Output the (x, y) coordinate of the center of the cell containing the given text.  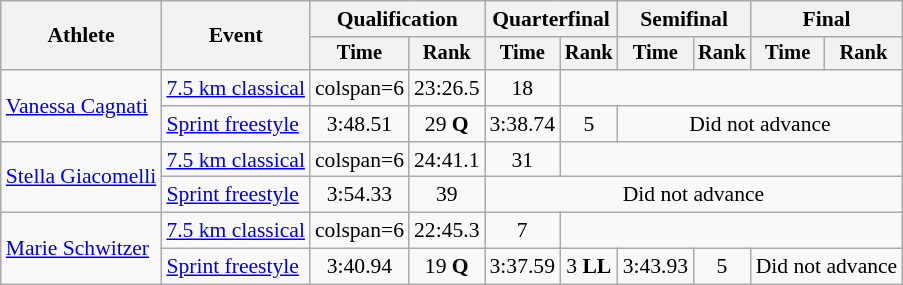
Quarterfinal (550, 19)
3:40.94 (360, 267)
18 (522, 88)
3:37.59 (522, 267)
19 Q (446, 267)
7 (522, 231)
Final (827, 19)
31 (522, 160)
3:54.33 (360, 195)
23:26.5 (446, 88)
Semifinal (684, 19)
Stella Giacomelli (82, 178)
29 Q (446, 124)
39 (446, 195)
Athlete (82, 36)
3:38.74 (522, 124)
Qualification (398, 19)
3 LL (589, 267)
3:48.51 (360, 124)
Marie Schwitzer (82, 248)
22:45.3 (446, 231)
3:43.93 (656, 267)
Event (236, 36)
24:41.1 (446, 160)
Vanessa Cagnati (82, 106)
